Detect which cell encompasses the target text, then output its (X, Y) center coordinate. 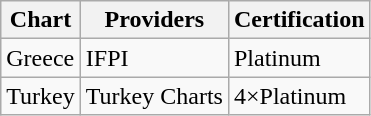
Chart (41, 20)
Turkey (41, 96)
Turkey Charts (154, 96)
IFPI (154, 58)
4×Platinum (299, 96)
Certification (299, 20)
Platinum (299, 58)
Providers (154, 20)
Greece (41, 58)
